Identify which cell holds the provided text, then report its (x, y) central coordinate. 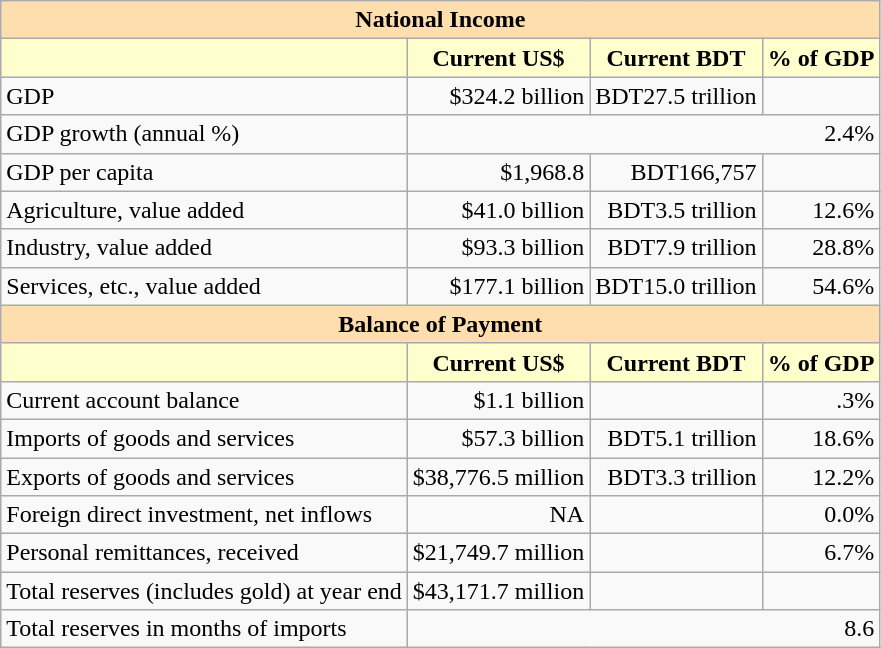
$57.3 billion (498, 438)
28.8% (821, 248)
18.6% (821, 438)
$1.1 billion (498, 400)
6.7% (821, 553)
$324.2 billion (498, 96)
.3% (821, 400)
2.4% (644, 134)
BDT15.0 trillion (676, 286)
$43,171.7 million (498, 591)
Personal remittances, received (204, 553)
National Income (440, 20)
Total reserves in months of imports (204, 629)
BDT27.5 trillion (676, 96)
NA (498, 515)
8.6 (644, 629)
Balance of Payment (440, 324)
0.0% (821, 515)
$21,749.7 million (498, 553)
Current account balance (204, 400)
Total reserves (includes gold) at year end (204, 591)
GDP growth (annual %) (204, 134)
BDT3.3 trillion (676, 477)
54.6% (821, 286)
BDT5.1 trillion (676, 438)
BDT166,757 (676, 172)
Industry, value added (204, 248)
$93.3 billion (498, 248)
$1,968.8 (498, 172)
Exports of goods and services (204, 477)
12.6% (821, 210)
GDP (204, 96)
BDT3.5 trillion (676, 210)
GDP per capita (204, 172)
Imports of goods and services (204, 438)
$38,776.5 million (498, 477)
$177.1 billion (498, 286)
Foreign direct investment, net inflows (204, 515)
BDT7.9 trillion (676, 248)
Services, etc., value added (204, 286)
Agriculture, value added (204, 210)
12.2% (821, 477)
$41.0 billion (498, 210)
